Pinpoint the cell where the given text exists, returning its (X, Y) midpoint coordinate. 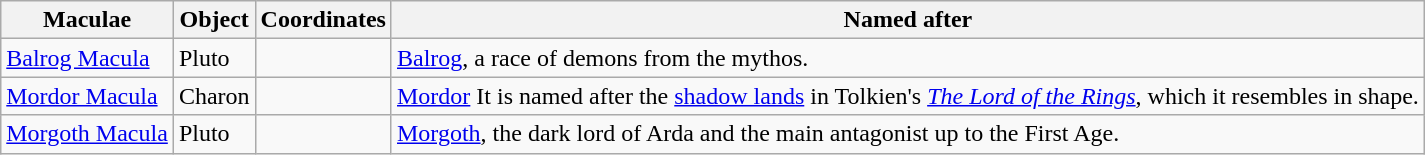
Object (214, 20)
Mordor Macula (88, 96)
Morgoth Macula (88, 134)
Balrog, a race of demons from the mythos. (908, 58)
Coordinates (323, 20)
Balrog Macula (88, 58)
Charon (214, 96)
Named after (908, 20)
Maculae (88, 20)
Mordor It is named after the shadow lands in Tolkien's The Lord of the Rings, which it resembles in shape. (908, 96)
Morgoth, the dark lord of Arda and the main antagonist up to the First Age. (908, 134)
